From the cell containing the given text, extract its center point as (x, y) coordinate. 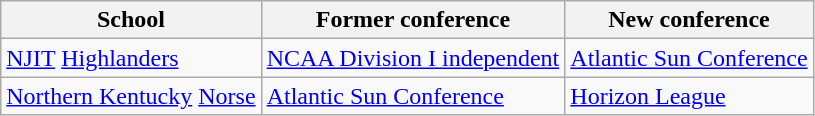
NJIT Highlanders (131, 58)
New conference (689, 20)
Northern Kentucky Norse (131, 96)
Horizon League (689, 96)
Former conference (413, 20)
School (131, 20)
NCAA Division I independent (413, 58)
